Determine the (X, Y) coordinate at the center of the cell enclosing the given text.  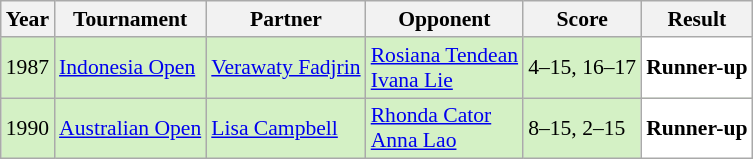
1987 (28, 68)
Tournament (130, 19)
Verawaty Fadjrin (286, 68)
Lisa Campbell (286, 128)
1990 (28, 128)
Opponent (444, 19)
Result (696, 19)
Indonesia Open (130, 68)
Score (582, 19)
8–15, 2–15 (582, 128)
4–15, 16–17 (582, 68)
Rosiana Tendean Ivana Lie (444, 68)
Rhonda Cator Anna Lao (444, 128)
Australian Open (130, 128)
Year (28, 19)
Partner (286, 19)
